Output the (X, Y) coordinate of the center of the cell containing the given text.  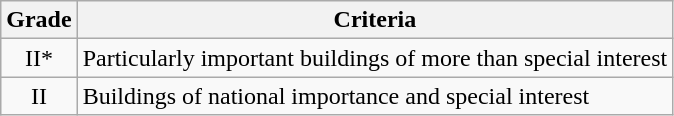
Particularly important buildings of more than special interest (375, 58)
Criteria (375, 20)
Grade (39, 20)
II* (39, 58)
Buildings of national importance and special interest (375, 96)
II (39, 96)
